Search for the cell housing the specified text and yield its (x, y) center coordinate. 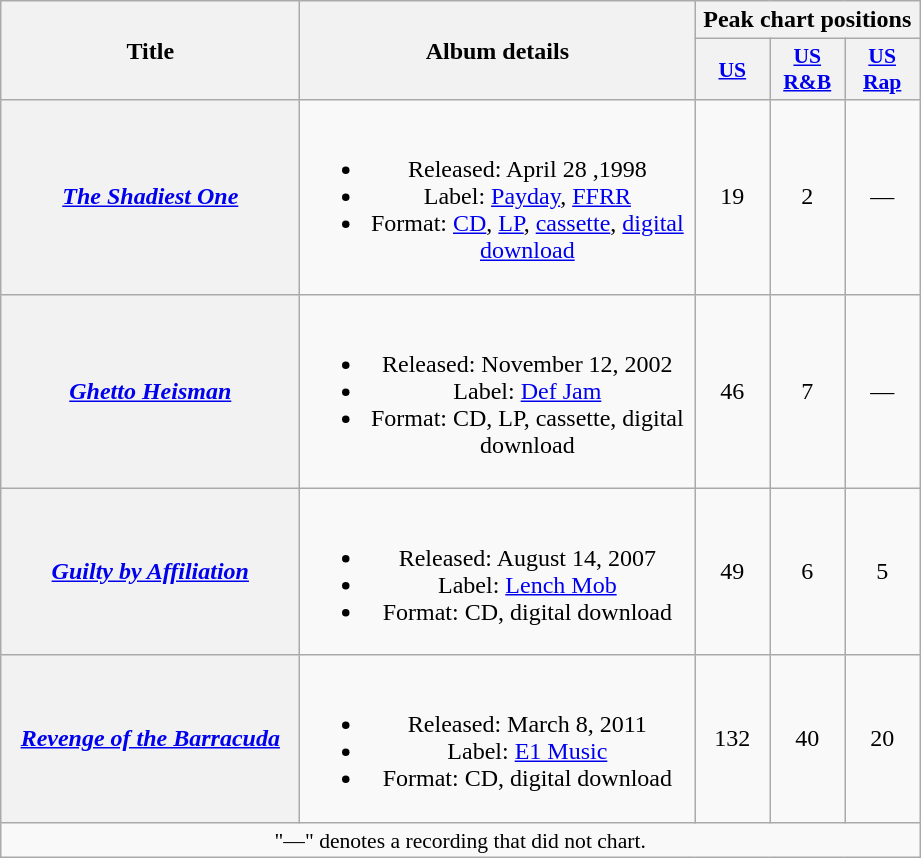
Ghetto Heisman (150, 391)
7 (808, 391)
"—" denotes a recording that did not chart. (460, 840)
2 (808, 197)
6 (808, 572)
40 (808, 738)
USR&B (808, 70)
Title (150, 50)
5 (882, 572)
The Shadiest One (150, 197)
20 (882, 738)
19 (732, 197)
46 (732, 391)
Released: November 12, 2002Label: Def JamFormat: CD, LP, cassette, digital download (498, 391)
Album details (498, 50)
49 (732, 572)
Guilty by Affiliation (150, 572)
US (732, 70)
USRap (882, 70)
132 (732, 738)
Released: April 28 ,1998Label: Payday, FFRRFormat: CD, LP, cassette, digital download (498, 197)
Released: August 14, 2007Label: Lench MobFormat: CD, digital download (498, 572)
Revenge of the Barracuda (150, 738)
Peak chart positions (808, 20)
Released: March 8, 2011Label: E1 MusicFormat: CD, digital download (498, 738)
